Detect which cell encompasses the target text, then output its [x, y] center coordinate. 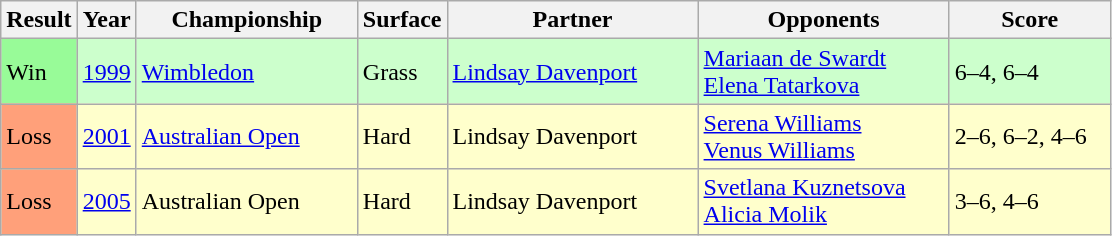
6–4, 6–4 [1030, 72]
Svetlana Kuznetsova Alicia Molik [824, 202]
Mariaan de Swardt Elena Tatarkova [824, 72]
Partner [572, 20]
Result [39, 20]
1999 [106, 72]
2–6, 6–2, 4–6 [1030, 136]
Opponents [824, 20]
Serena Williams Venus Williams [824, 136]
Win [39, 72]
3–6, 4–6 [1030, 202]
Year [106, 20]
2005 [106, 202]
Wimbledon [246, 72]
2001 [106, 136]
Grass [402, 72]
Championship [246, 20]
Surface [402, 20]
Score [1030, 20]
